Find where the given text appears and provide that cell's center as (x, y) coordinate. 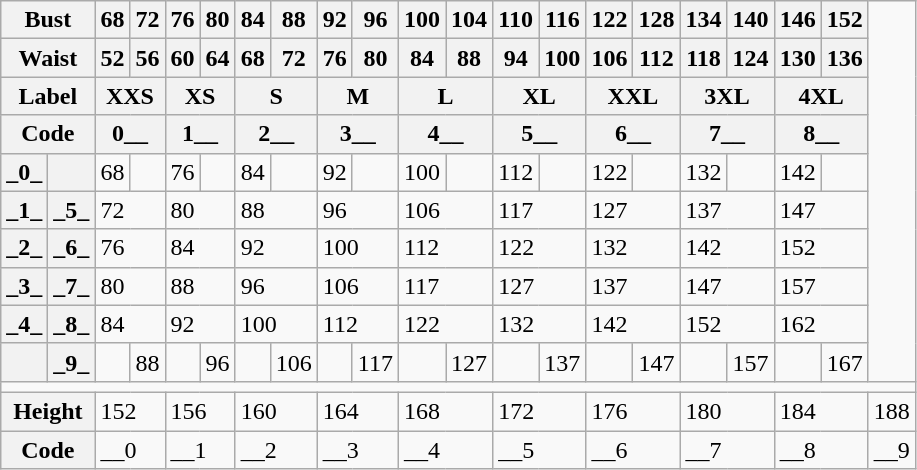
94 (516, 58)
130 (798, 58)
146 (798, 20)
136 (844, 58)
__7 (727, 449)
M (358, 96)
XXS (130, 96)
168 (445, 411)
156 (200, 411)
52 (112, 58)
172 (540, 411)
__4 (445, 449)
Height (48, 411)
116 (562, 20)
XS (200, 96)
5__ (540, 134)
_2_ (24, 248)
176 (633, 411)
S (276, 96)
_5_ (72, 210)
1__ (200, 134)
__1 (200, 449)
__2 (276, 449)
167 (844, 362)
_6_ (72, 248)
_1_ (24, 210)
__0 (130, 449)
_4_ (24, 324)
_7_ (72, 286)
__3 (358, 449)
7__ (727, 134)
8__ (821, 134)
3XL (727, 96)
__9 (892, 449)
162 (821, 324)
4__ (445, 134)
_9_ (72, 362)
_3_ (24, 286)
Waist (48, 58)
Label (48, 96)
__5 (540, 449)
124 (750, 58)
188 (892, 411)
XL (540, 96)
3__ (358, 134)
64 (218, 58)
L (445, 96)
56 (148, 58)
6__ (633, 134)
140 (750, 20)
134 (704, 20)
_8_ (72, 324)
128 (656, 20)
104 (470, 20)
180 (727, 411)
164 (358, 411)
4XL (821, 96)
__8 (821, 449)
60 (182, 58)
110 (516, 20)
0__ (130, 134)
184 (821, 411)
_0_ (24, 172)
XXL (633, 96)
160 (276, 411)
118 (704, 58)
__6 (633, 449)
Bust (48, 20)
2__ (276, 134)
